Find where the given text appears and provide that cell's center as [x, y] coordinate. 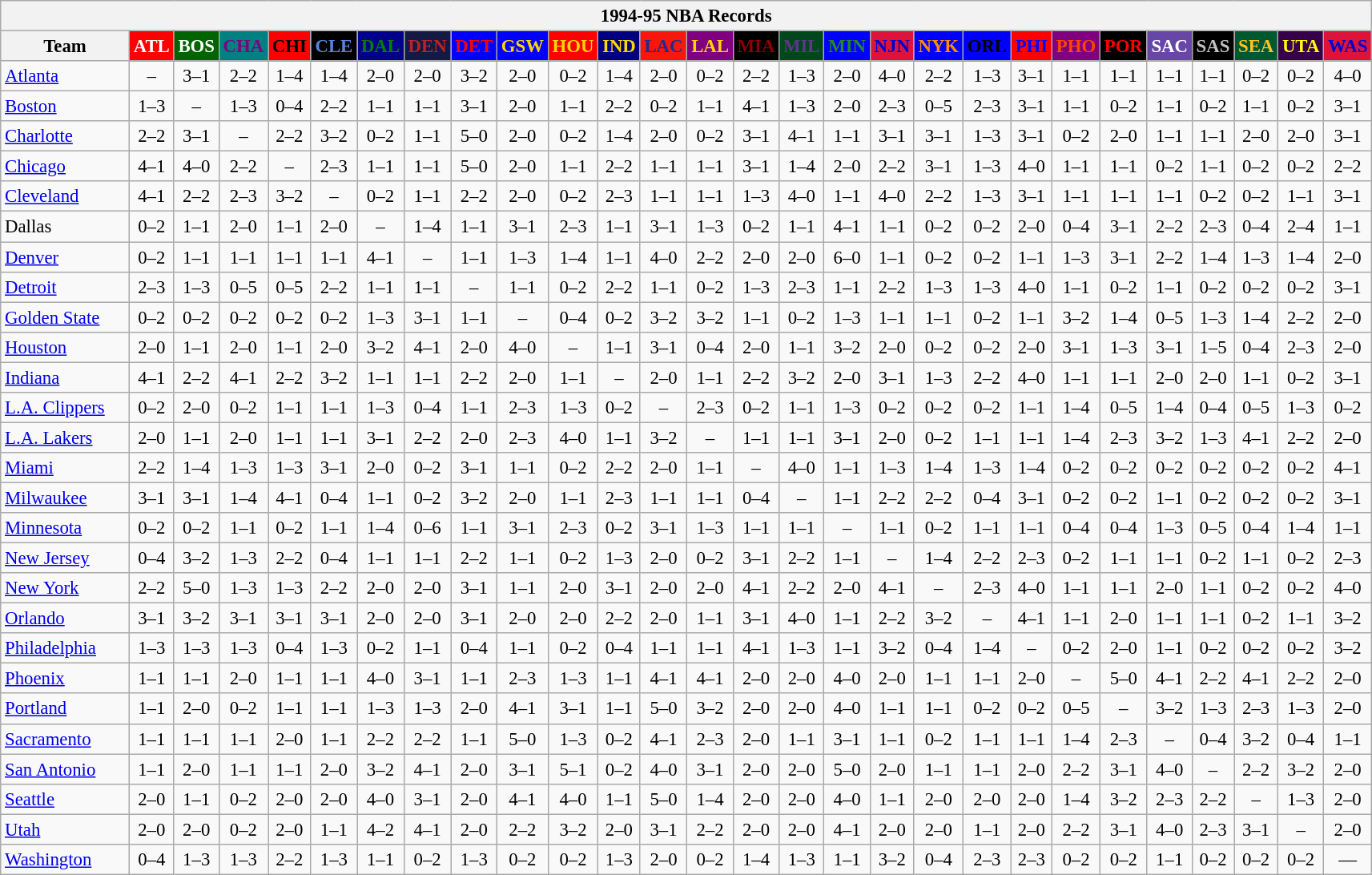
MIN [847, 46]
LAL [710, 46]
Sacramento [66, 739]
Minnesota [66, 528]
1–5 [1213, 347]
CLE [333, 46]
5–1 [573, 769]
New Jersey [66, 558]
Houston [66, 347]
Boston [66, 107]
Golden State [66, 317]
HOU [573, 46]
New York [66, 588]
6–0 [847, 257]
Orlando [66, 619]
SAC [1169, 46]
Chicago [66, 167]
Atlanta [66, 76]
Denver [66, 257]
ORL [987, 46]
2–4 [1301, 227]
San Antonio [66, 769]
Phoenix [66, 679]
GSW [522, 46]
SEA [1256, 46]
WAS [1348, 46]
DAL [381, 46]
4–2 [381, 829]
Team [66, 46]
Cleveland [66, 196]
SAS [1213, 46]
ATL [151, 46]
Utah [66, 829]
MIL [802, 46]
L.A. Lakers [66, 437]
Philadelphia [66, 648]
Seattle [66, 799]
LAC [663, 46]
DET [474, 46]
L.A. Clippers [66, 408]
PHO [1076, 46]
1994-95 NBA Records [686, 16]
IND [619, 46]
Miami [66, 468]
— [1348, 860]
Dallas [66, 227]
CHI [289, 46]
BOS [196, 46]
UTA [1301, 46]
DEN [428, 46]
Detroit [66, 287]
NYK [939, 46]
POR [1123, 46]
Charlotte [66, 136]
Indiana [66, 377]
PHI [1032, 46]
CHA [243, 46]
Washington [66, 860]
Portland [66, 709]
NJN [892, 46]
MIA [756, 46]
0–6 [428, 528]
Milwaukee [66, 498]
